Detect which cell encompasses the target text, then output its (X, Y) center coordinate. 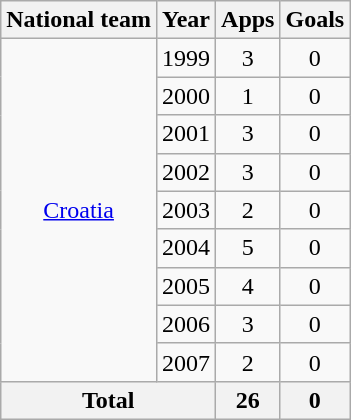
2002 (186, 172)
Croatia (79, 210)
2006 (186, 324)
2004 (186, 248)
Goals (315, 20)
2001 (186, 134)
5 (248, 248)
1999 (186, 58)
Apps (248, 20)
2005 (186, 286)
2000 (186, 96)
2007 (186, 362)
26 (248, 400)
National team (79, 20)
Total (108, 400)
4 (248, 286)
1 (248, 96)
Year (186, 20)
2003 (186, 210)
